Determine the (X, Y) coordinate at the center of the cell enclosing the given text.  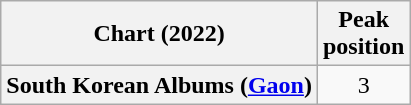
3 (363, 85)
South Korean Albums (Gaon) (160, 85)
Peakposition (363, 34)
Chart (2022) (160, 34)
